For the text-containing cell, return its midpoint in [x, y] coordinate format. 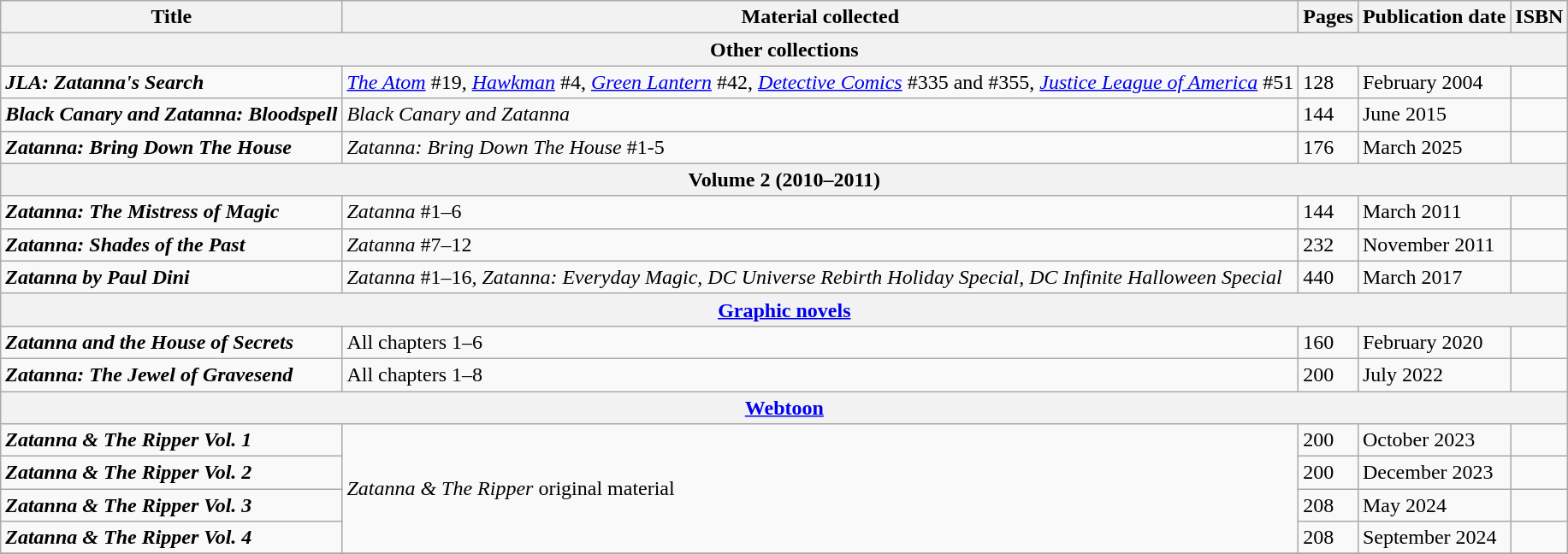
Graphic novels [784, 309]
The Atom #19, Hawkman #4, Green Lantern #42, Detective Comics #335 and #355, Justice League of America #51 [820, 82]
Zatanna #1–6 [820, 212]
October 2023 [1434, 440]
128 [1328, 82]
440 [1328, 277]
May 2024 [1434, 505]
Zatanna #7–12 [820, 245]
Zatanna: Bring Down The House #1-5 [820, 147]
Other collections [784, 50]
Volume 2 (2010–2011) [784, 180]
Zatanna #1–16, Zatanna: Everyday Magic, DC Universe Rebirth Holiday Special, DC Infinite Halloween Special [820, 277]
Zatanna and the House of Secrets [171, 342]
February 2020 [1434, 342]
September 2024 [1434, 538]
Zatanna & The Ripper original material [820, 489]
March 2011 [1434, 212]
Black Canary and Zatanna: Bloodspell [171, 115]
Title [171, 17]
All chapters 1–6 [820, 342]
February 2004 [1434, 82]
Zatanna by Paul Dini [171, 277]
All chapters 1–8 [820, 374]
Black Canary and Zatanna [820, 115]
Zatanna: The Mistress of Magic [171, 212]
Zatanna: The Jewel of Gravesend [171, 374]
March 2025 [1434, 147]
Zatanna: Bring Down The House [171, 147]
March 2017 [1434, 277]
December 2023 [1434, 473]
Pages [1328, 17]
November 2011 [1434, 245]
Webtoon [784, 408]
160 [1328, 342]
176 [1328, 147]
July 2022 [1434, 374]
Zatanna & The Ripper Vol. 4 [171, 538]
June 2015 [1434, 115]
Zatanna & The Ripper Vol. 2 [171, 473]
Zatanna & The Ripper Vol. 3 [171, 505]
Publication date [1434, 17]
Material collected [820, 17]
Zatanna & The Ripper Vol. 1 [171, 440]
ISBN [1540, 17]
JLA: Zatanna's Search [171, 82]
232 [1328, 245]
Zatanna: Shades of the Past [171, 245]
